Output the (x, y) coordinate of the center of the cell containing the given text.  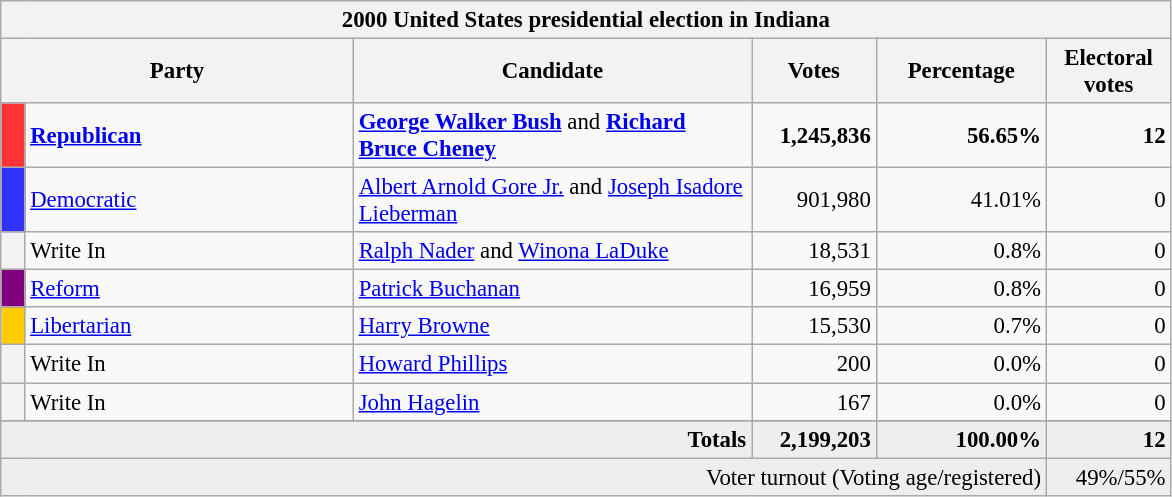
Howard Phillips (552, 364)
167 (814, 402)
Totals (376, 439)
56.65% (961, 136)
16,959 (814, 289)
Reform (189, 289)
Electoral votes (1108, 72)
Ralph Nader and Winona LaDuke (552, 251)
200 (814, 364)
Percentage (961, 72)
George Walker Bush and Richard Bruce Cheney (552, 136)
15,530 (814, 327)
49%/55% (1108, 477)
Party (178, 72)
John Hagelin (552, 402)
1,245,836 (814, 136)
Candidate (552, 72)
Democratic (189, 200)
41.01% (961, 200)
0.7% (961, 327)
Libertarian (189, 327)
2000 United States presidential election in Indiana (586, 20)
Albert Arnold Gore Jr. and Joseph Isadore Lieberman (552, 200)
Voter turnout (Voting age/registered) (524, 477)
901,980 (814, 200)
18,531 (814, 251)
2,199,203 (814, 439)
Patrick Buchanan (552, 289)
100.00% (961, 439)
Harry Browne (552, 327)
Republican (189, 136)
Votes (814, 72)
